For the text-containing cell, return its midpoint in [x, y] coordinate format. 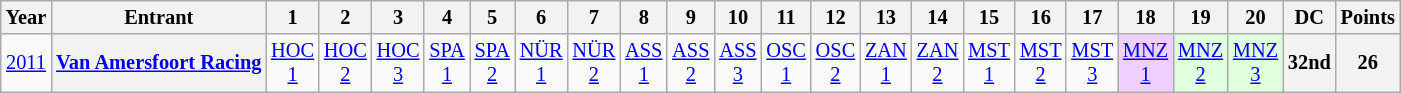
Van Amersfoort Racing [158, 63]
12 [836, 17]
OSC2 [836, 63]
4 [446, 17]
Points [1368, 17]
ASS1 [644, 63]
ASS2 [690, 63]
32nd [1310, 63]
10 [738, 17]
20 [1256, 17]
Year [26, 17]
HOC3 [398, 63]
NÜR2 [594, 63]
NÜR1 [542, 63]
MNZ2 [1200, 63]
3 [398, 17]
6 [542, 17]
SPA1 [446, 63]
ZAN2 [938, 63]
16 [1041, 17]
MST3 [1092, 63]
MNZ3 [1256, 63]
15 [989, 17]
19 [1200, 17]
1 [292, 17]
2 [346, 17]
ASS3 [738, 63]
OSC1 [786, 63]
Entrant [158, 17]
MNZ1 [1146, 63]
14 [938, 17]
HOC2 [346, 63]
17 [1092, 17]
2011 [26, 63]
7 [594, 17]
18 [1146, 17]
HOC1 [292, 63]
8 [644, 17]
MST2 [1041, 63]
SPA2 [492, 63]
13 [886, 17]
MST1 [989, 63]
5 [492, 17]
26 [1368, 63]
DC [1310, 17]
11 [786, 17]
9 [690, 17]
ZAN1 [886, 63]
